Search for the cell housing the specified text and yield its [x, y] center coordinate. 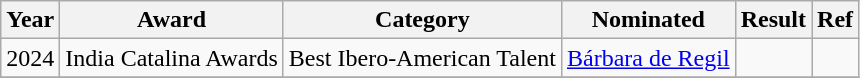
Category [422, 20]
Nominated [648, 20]
Year [30, 20]
India Catalina Awards [172, 58]
2024 [30, 58]
Ref [836, 20]
Award [172, 20]
Best Ibero-American Talent [422, 58]
Bárbara de Regil [648, 58]
Result [773, 20]
